Pinpoint the cell where the given text exists, returning its [x, y] midpoint coordinate. 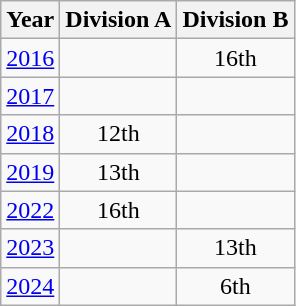
Year [30, 20]
2019 [30, 172]
Division B [236, 20]
2017 [30, 96]
2022 [30, 210]
2024 [30, 286]
2023 [30, 248]
6th [236, 286]
2018 [30, 134]
2016 [30, 58]
Division A [118, 20]
12th [118, 134]
